Identify which cell holds the provided text, then report its (x, y) central coordinate. 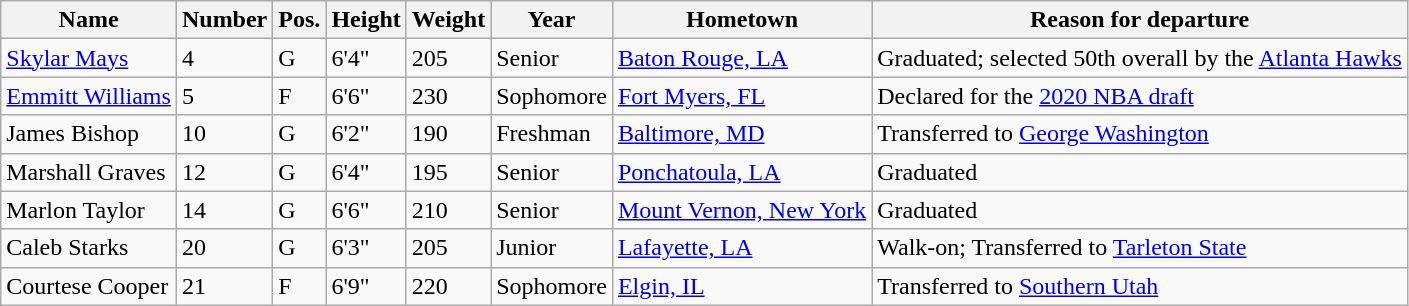
Freshman (552, 134)
Height (366, 20)
5 (224, 96)
6'9" (366, 286)
210 (448, 210)
Weight (448, 20)
Hometown (742, 20)
14 (224, 210)
Declared for the 2020 NBA draft (1140, 96)
Ponchatoula, LA (742, 172)
6'3" (366, 248)
Caleb Starks (89, 248)
Lafayette, LA (742, 248)
Skylar Mays (89, 58)
James Bishop (89, 134)
12 (224, 172)
Pos. (300, 20)
Number (224, 20)
Transferred to George Washington (1140, 134)
Name (89, 20)
Baltimore, MD (742, 134)
Courtese Cooper (89, 286)
21 (224, 286)
Fort Myers, FL (742, 96)
Emmitt Williams (89, 96)
Walk-on; Transferred to Tarleton State (1140, 248)
Reason for departure (1140, 20)
Graduated; selected 50th overall by the Atlanta Hawks (1140, 58)
20 (224, 248)
10 (224, 134)
Year (552, 20)
4 (224, 58)
230 (448, 96)
Mount Vernon, New York (742, 210)
Transferred to Southern Utah (1140, 286)
6'2" (366, 134)
Junior (552, 248)
220 (448, 286)
195 (448, 172)
Marshall Graves (89, 172)
190 (448, 134)
Baton Rouge, LA (742, 58)
Elgin, IL (742, 286)
Marlon Taylor (89, 210)
